Search for the cell housing the specified text and yield its (x, y) center coordinate. 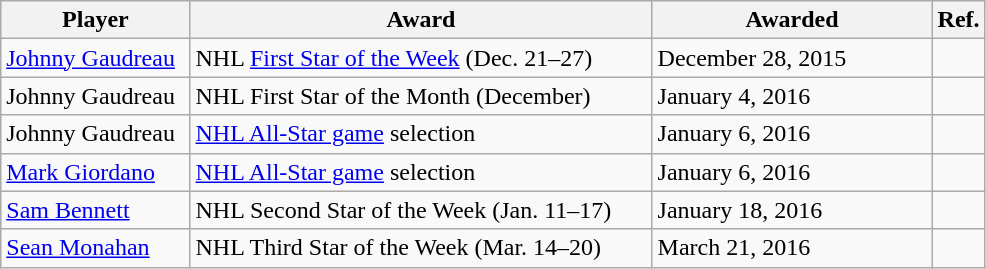
Sam Bennett (96, 210)
NHL First Star of the Month (December) (421, 96)
Sean Monahan (96, 248)
NHL Second Star of the Week (Jan. 11–17) (421, 210)
Mark Giordano (96, 172)
Awarded (792, 20)
December 28, 2015 (792, 58)
Player (96, 20)
January 18, 2016 (792, 210)
NHL First Star of the Week (Dec. 21–27) (421, 58)
Award (421, 20)
NHL Third Star of the Week (Mar. 14–20) (421, 248)
Ref. (958, 20)
March 21, 2016 (792, 248)
January 4, 2016 (792, 96)
